From the cell containing the given text, extract its center point as [X, Y] coordinate. 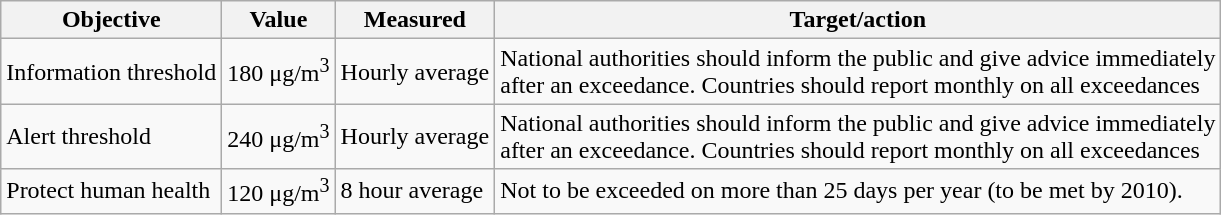
Alert threshold [112, 136]
Value [278, 20]
Information threshold [112, 72]
120 μg/m3 [278, 192]
8 hour average [415, 192]
240 μg/m3 [278, 136]
180 μg/m3 [278, 72]
Objective [112, 20]
Measured [415, 20]
Target/action [858, 20]
Protect human health [112, 192]
Not to be exceeded on more than 25 days per year (to be met by 2010). [858, 192]
